Find where the given text appears and provide that cell's center as (x, y) coordinate. 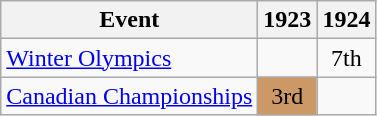
1923 (288, 20)
Winter Olympics (130, 58)
Canadian Championships (130, 96)
3rd (288, 96)
Event (130, 20)
1924 (346, 20)
7th (346, 58)
